For the text-containing cell, return its midpoint in [X, Y] coordinate format. 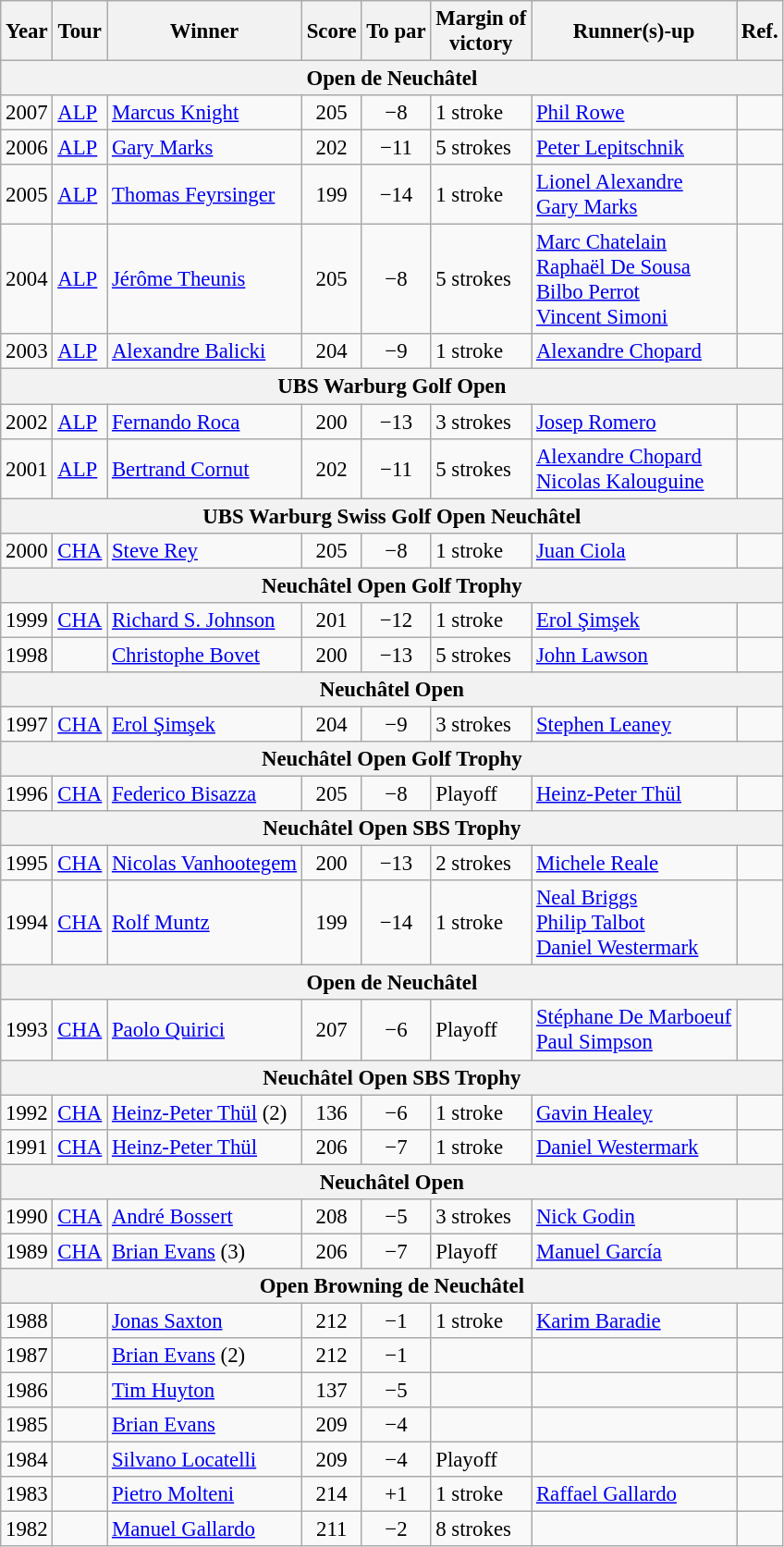
Score [331, 31]
2007 [27, 113]
1991 [27, 1147]
Jonas Saxton [205, 1320]
−2 [396, 1529]
Michele Reale [634, 864]
UBS Warburg Golf Open [392, 387]
Runner(s)-up [634, 31]
Gavin Healey [634, 1112]
1994 [27, 923]
Stephen Leaney [634, 724]
1995 [27, 864]
Manuel Gallardo [205, 1529]
Tim Huyton [205, 1391]
Peter Lepitschnik [634, 148]
Alexandre Balicki [205, 352]
Manuel García [634, 1251]
1989 [27, 1251]
Federico Bisazza [205, 794]
2005 [27, 194]
Year [27, 31]
201 [331, 620]
137 [331, 1391]
Heinz-Peter Thül (2) [205, 1112]
Tour [80, 31]
2002 [27, 422]
207 [331, 1030]
1997 [27, 724]
Bertrand Cornut [205, 468]
Richard S. Johnson [205, 620]
André Bossert [205, 1217]
2 strokes [481, 864]
To par [396, 31]
1999 [27, 620]
Rolf Muntz [205, 923]
208 [331, 1217]
1982 [27, 1529]
John Lawson [634, 655]
1996 [27, 794]
Daniel Westermark [634, 1147]
1987 [27, 1356]
Pietro Molteni [205, 1494]
Paolo Quirici [205, 1030]
Lionel Alexandre Gary Marks [634, 194]
1993 [27, 1030]
Steve Rey [205, 550]
136 [331, 1112]
Silvano Locatelli [205, 1460]
Stéphane De Marboeuf Paul Simpson [634, 1030]
Alexandre Chopard Nicolas Kalouguine [634, 468]
Marc Chatelain Raphaël De Sousa Bilbo Perrot Vincent Simoni [634, 279]
2001 [27, 468]
Marcus Knight [205, 113]
Brian Evans (2) [205, 1356]
214 [331, 1494]
1985 [27, 1425]
1992 [27, 1112]
Karim Baradie [634, 1320]
Alexandre Chopard [634, 352]
Nick Godin [634, 1217]
Margin ofvictory [481, 31]
2003 [27, 352]
−12 [396, 620]
1983 [27, 1494]
Open Browning de Neuchâtel [392, 1286]
Winner [205, 31]
Christophe Bovet [205, 655]
Brian Evans [205, 1425]
2006 [27, 148]
211 [331, 1529]
2000 [27, 550]
Nicolas Vanhootegem [205, 864]
Fernando Roca [205, 422]
Juan Ciola [634, 550]
Josep Romero [634, 422]
Thomas Feyrsinger [205, 194]
1986 [27, 1391]
UBS Warburg Swiss Golf Open Neuchâtel [392, 516]
Ref. [759, 31]
Raffael Gallardo [634, 1494]
Phil Rowe [634, 113]
1990 [27, 1217]
8 strokes [481, 1529]
Neal Briggs Philip Talbot Daniel Westermark [634, 923]
Gary Marks [205, 148]
+1 [396, 1494]
1998 [27, 655]
Brian Evans (3) [205, 1251]
2004 [27, 279]
1988 [27, 1320]
Jérôme Theunis [205, 279]
1984 [27, 1460]
